Return (X, Y) of the center of cell containing provided text 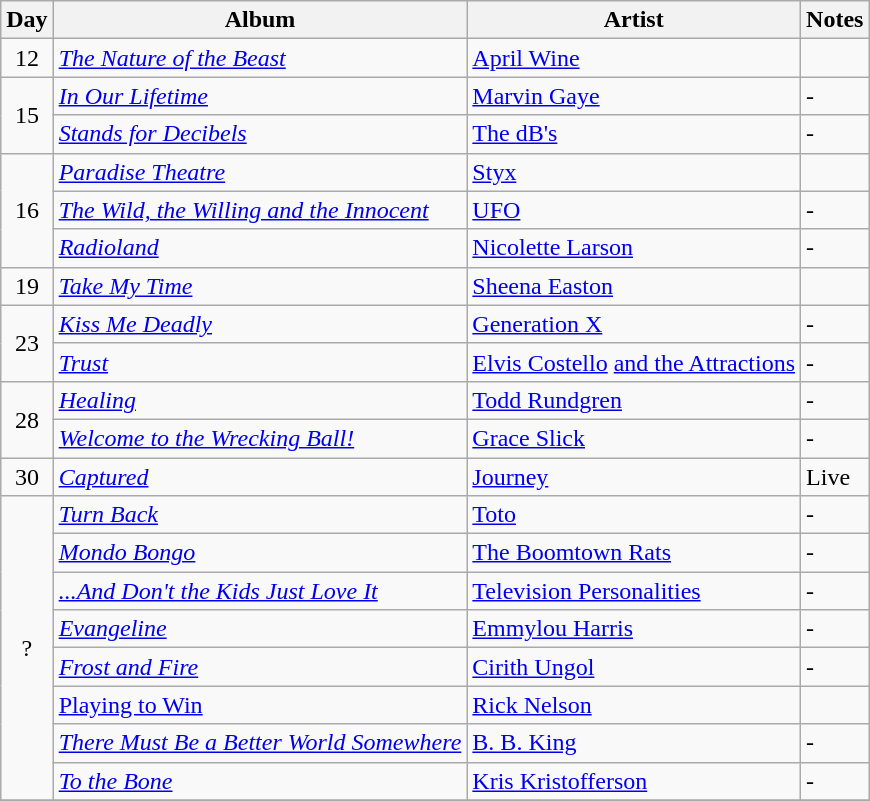
Welcome to the Wrecking Ball! (260, 438)
Evangeline (260, 629)
28 (27, 419)
Frost and Fire (260, 667)
Playing to Win (260, 705)
Captured (260, 477)
Stands for Decibels (260, 134)
12 (27, 58)
Notes (835, 20)
Kris Kristofferson (634, 781)
Rick Nelson (634, 705)
Emmylou Harris (634, 629)
To the Bone (260, 781)
Styx (634, 172)
Live (835, 477)
16 (27, 210)
Trust (260, 362)
Toto (634, 515)
19 (27, 286)
Radioland (260, 248)
Take My Time (260, 286)
Generation X (634, 324)
Sheena Easton (634, 286)
Journey (634, 477)
Paradise Theatre (260, 172)
...And Don't the Kids Just Love It (260, 591)
April Wine (634, 58)
Album (260, 20)
Healing (260, 400)
UFO (634, 210)
B. B. King (634, 743)
The Nature of the Beast (260, 58)
15 (27, 115)
Mondo Bongo (260, 553)
Turn Back (260, 515)
The Wild, the Willing and the Innocent (260, 210)
Marvin Gaye (634, 96)
30 (27, 477)
In Our Lifetime (260, 96)
Elvis Costello and the Attractions (634, 362)
23 (27, 343)
Artist (634, 20)
Cirith Ungol (634, 667)
The Boomtown Rats (634, 553)
Grace Slick (634, 438)
There Must Be a Better World Somewhere (260, 743)
Nicolette Larson (634, 248)
The dB's (634, 134)
? (27, 648)
Television Personalities (634, 591)
Todd Rundgren (634, 400)
Kiss Me Deadly (260, 324)
Day (27, 20)
